Search for the cell housing the specified text and yield its (X, Y) center coordinate. 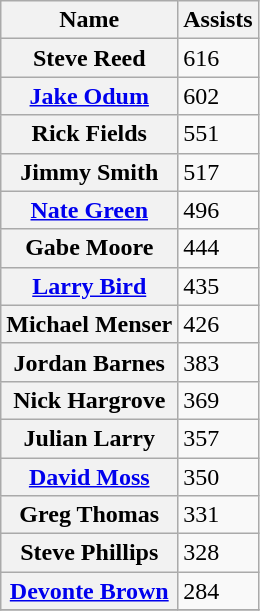
357 (218, 438)
David Moss (90, 477)
Jordan Barnes (90, 362)
Jimmy Smith (90, 172)
Jake Odum (90, 96)
Devonte Brown (90, 591)
350 (218, 477)
496 (218, 210)
Assists (218, 20)
551 (218, 134)
383 (218, 362)
517 (218, 172)
Nick Hargrove (90, 400)
616 (218, 58)
Steve Phillips (90, 553)
Julian Larry (90, 438)
284 (218, 591)
Nate Green (90, 210)
602 (218, 96)
444 (218, 248)
Michael Menser (90, 324)
Name (90, 20)
Larry Bird (90, 286)
426 (218, 324)
435 (218, 286)
Greg Thomas (90, 515)
Rick Fields (90, 134)
Steve Reed (90, 58)
328 (218, 553)
331 (218, 515)
369 (218, 400)
Gabe Moore (90, 248)
